Scan for the cell matching the given text and deliver its (X, Y) coordinate at center. 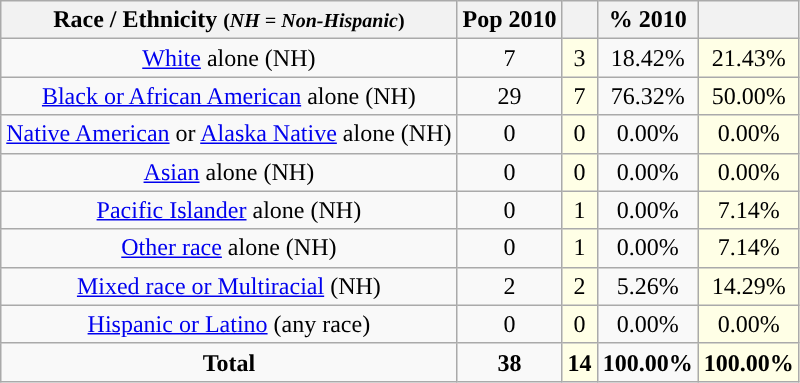
Pacific Islander alone (NH) (229, 210)
Hispanic or Latino (any race) (229, 324)
White alone (NH) (229, 58)
Other race alone (NH) (229, 248)
14.29% (748, 286)
14 (580, 362)
Race / Ethnicity (NH = Non-Hispanic) (229, 20)
Pop 2010 (510, 20)
% 2010 (648, 20)
Black or African American alone (NH) (229, 96)
21.43% (748, 58)
50.00% (748, 96)
Mixed race or Multiracial (NH) (229, 286)
18.42% (648, 58)
5.26% (648, 286)
Asian alone (NH) (229, 172)
29 (510, 96)
76.32% (648, 96)
38 (510, 362)
Native American or Alaska Native alone (NH) (229, 134)
Total (229, 362)
3 (580, 58)
